Scan for the cell matching the given text and deliver its (X, Y) coordinate at center. 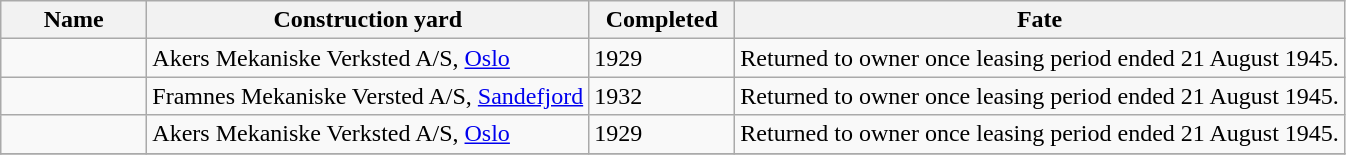
Framnes Mekaniske Versted A/S, Sandefjord (368, 96)
Name (74, 20)
Construction yard (368, 20)
1932 (662, 96)
Fate (1040, 20)
Completed (662, 20)
